Return [x, y] of the center of cell containing provided text 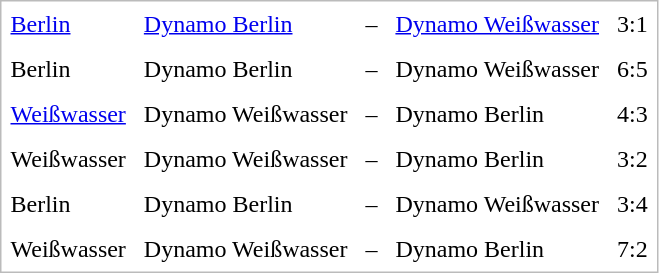
6:5 [632, 68]
3:4 [632, 204]
7:2 [632, 248]
4:3 [632, 114]
3:1 [632, 24]
3:2 [632, 158]
